Capture the cell that displays the provided text and extract its (x, y) central coordinate. 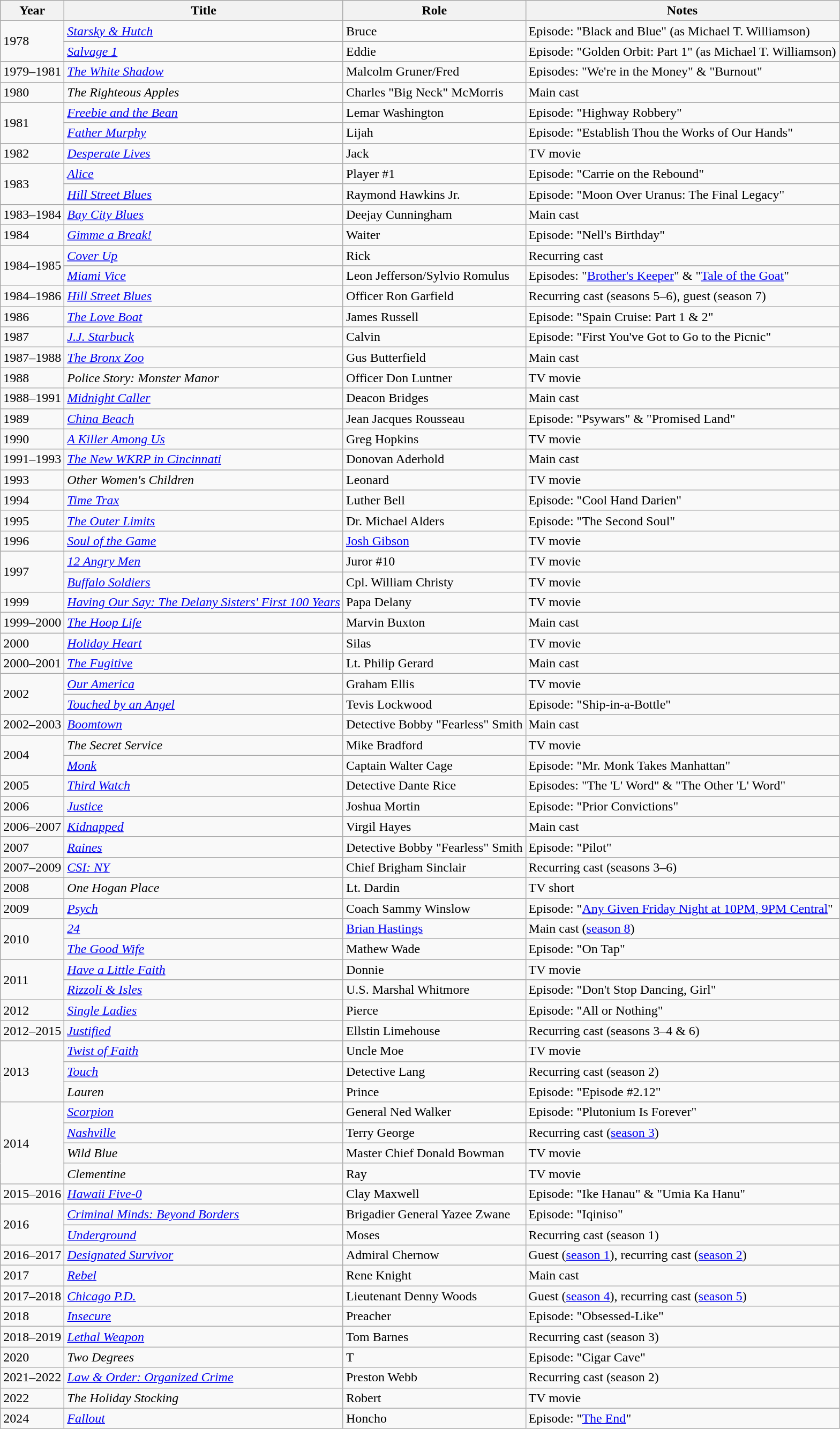
Juror #10 (434, 561)
Recurring cast (682, 256)
Eddie (434, 51)
1999 (32, 602)
Deejay Cunningham (434, 214)
Midnight Caller (204, 398)
Ellstin Limehouse (434, 1031)
Lijah (434, 133)
Nashville (204, 1133)
Episode: "Cool Hand Darien" (682, 500)
Episode: "The End" (682, 1418)
Episode: "Establish Thou the Works of Our Hands" (682, 133)
Episode: "All or Nothing" (682, 1010)
1984–1985 (32, 266)
Charles "Big Neck" McMorris (434, 92)
Twist of Faith (204, 1051)
Kidnapped (204, 827)
Episode: "Nell's Birthday" (682, 235)
2012 (32, 1010)
Officer Ron Garfield (434, 296)
Other Women's Children (204, 480)
Miami Vice (204, 276)
1990 (32, 439)
The Secret Service (204, 745)
2008 (32, 888)
Episode: "Psywars" & "Promised Land" (682, 419)
Detective Dante Rice (434, 786)
Psych (204, 909)
Recurring cast (seasons 5–6), guest (season 7) (682, 296)
Malcolm Gruner/Fred (434, 72)
1986 (32, 317)
Bruce (434, 31)
The Good Wife (204, 949)
Boomtown (204, 725)
Episode: "Moon Over Uranus: The Final Legacy" (682, 194)
Admiral Chernow (434, 1255)
Recurring cast (season 1) (682, 1234)
2022 (32, 1398)
Honcho (434, 1418)
Title (204, 11)
2014 (32, 1143)
Prince (434, 1092)
1981 (32, 123)
Tom Barnes (434, 1337)
Virgil Hayes (434, 827)
Episode: "Cigar Cave" (682, 1357)
1999–2000 (32, 623)
Our America (204, 684)
Wild Blue (204, 1153)
Episode: "The Second Soul" (682, 520)
The Hoop Life (204, 623)
Gimme a Break! (204, 235)
Buffalo Soldiers (204, 582)
Criminal Minds: Beyond Borders (204, 1214)
Recurring cast (seasons 3–4 & 6) (682, 1031)
Guest (season 4), recurring cast (season 5) (682, 1296)
Deacon Bridges (434, 398)
Monk (204, 765)
Pierce (434, 1010)
Fallout (204, 1418)
Episode: "Ike Hanau" & "Umia Ka Hanu" (682, 1194)
Episodes: "Brother's Keeper" & "Tale of the Goat" (682, 276)
Recurring cast (seasons 3–6) (682, 867)
A Killer Among Us (204, 439)
Papa Delany (434, 602)
Episodes: "The 'L' Word" & "The Other 'L' Word" (682, 786)
General Ned Walker (434, 1112)
2015–2016 (32, 1194)
Player #1 (434, 174)
U.S. Marshal Whitmore (434, 990)
2024 (32, 1418)
Jean Jacques Rousseau (434, 419)
Police Story: Monster Manor (204, 378)
Episode: "Carrie on the Rebound" (682, 174)
Dr. Michael Alders (434, 520)
Episode: "Obsessed-Like" (682, 1316)
James Russell (434, 317)
Lt. Dardin (434, 888)
2012–2015 (32, 1031)
1991–1993 (32, 459)
Marvin Buxton (434, 623)
Brian Hastings (434, 929)
Terry George (434, 1133)
1984–1986 (32, 296)
Lethal Weapon (204, 1337)
Greg Hopkins (434, 439)
1978 (32, 41)
Third Watch (204, 786)
Lieutenant Denny Woods (434, 1296)
Two Degrees (204, 1357)
Episode: "Highway Robbery" (682, 113)
1980 (32, 92)
Detective Lang (434, 1071)
CSI: NY (204, 867)
Cover Up (204, 256)
Donovan Aderhold (434, 459)
Graham Ellis (434, 684)
Alice (204, 174)
1987–1988 (32, 358)
Tevis Lockwood (434, 704)
Soul of the Game (204, 541)
1989 (32, 419)
Silas (434, 643)
Clementine (204, 1173)
Episode: "Black and Blue" (as Michael T. Williamson) (682, 31)
2007–2009 (32, 867)
Freebie and the Bean (204, 113)
Hawaii Five-0 (204, 1194)
Rene Knight (434, 1276)
1987 (32, 337)
2021–2022 (32, 1378)
Jack (434, 153)
Moses (434, 1234)
Time Trax (204, 500)
2017–2018 (32, 1296)
Captain Walter Cage (434, 765)
Joshua Mortin (434, 806)
Father Murphy (204, 133)
2006 (32, 806)
Insecure (204, 1316)
1997 (32, 571)
1993 (32, 480)
China Beach (204, 419)
2011 (32, 980)
Josh Gibson (434, 541)
The Righteous Apples (204, 92)
2018 (32, 1316)
The Bronx Zoo (204, 358)
1996 (32, 541)
Guest (season 1), recurring cast (season 2) (682, 1255)
Main cast (season 8) (682, 929)
Preacher (434, 1316)
The White Shadow (204, 72)
Justice (204, 806)
Touch (204, 1071)
Episode: "Prior Convictions" (682, 806)
Episode: "Mr. Monk Takes Manhattan" (682, 765)
Leonard (434, 480)
T (434, 1357)
Lt. Philip Gerard (434, 664)
1983 (32, 184)
Role (434, 11)
One Hogan Place (204, 888)
Scorpion (204, 1112)
Justified (204, 1031)
2013 (32, 1071)
2004 (32, 755)
Leon Jefferson/Sylvio Romulus (434, 276)
Touched by an Angel (204, 704)
Single Ladies (204, 1010)
Holiday Heart (204, 643)
12 Angry Men (204, 561)
1979–1981 (32, 72)
Uncle Moe (434, 1051)
2020 (32, 1357)
2010 (32, 939)
Gus Butterfield (434, 358)
Episodes: "We're in the Money" & "Burnout" (682, 72)
1988 (32, 378)
Robert (434, 1398)
Raymond Hawkins Jr. (434, 194)
Mike Bradford (434, 745)
Episode: "Iqiniso" (682, 1214)
The New WKRP in Cincinnati (204, 459)
Calvin (434, 337)
2002–2003 (32, 725)
The Love Boat (204, 317)
Donnie (434, 970)
2017 (32, 1276)
Brigadier General Yazee Zwane (434, 1214)
Chief Brigham Sinclair (434, 867)
Rick (434, 256)
2016 (32, 1224)
1983–1984 (32, 214)
Salvage 1 (204, 51)
Officer Don Luntner (434, 378)
The Outer Limits (204, 520)
Notes (682, 11)
1988–1991 (32, 398)
Master Chief Donald Bowman (434, 1153)
2009 (32, 909)
Episode: "Any Given Friday Night at 10PM, 9PM Central" (682, 909)
Chicago P.D. (204, 1296)
Episode: "Golden Orbit: Part 1" (as Michael T. Williamson) (682, 51)
Preston Webb (434, 1378)
2016–2017 (32, 1255)
Lemar Washington (434, 113)
Rebel (204, 1276)
Having Our Say: The Delany Sisters' First 100 Years (204, 602)
Lauren (204, 1092)
2006–2007 (32, 827)
2000 (32, 643)
Luther Bell (434, 500)
Waiter (434, 235)
24 (204, 929)
The Fugitive (204, 664)
Raines (204, 847)
2000–2001 (32, 664)
1984 (32, 235)
2018–2019 (32, 1337)
Episode: "Pilot" (682, 847)
1994 (32, 500)
Designated Survivor (204, 1255)
Have a Little Faith (204, 970)
The Holiday Stocking (204, 1398)
Underground (204, 1234)
Episode: "Episode #2.12" (682, 1092)
Episode: "Don't Stop Dancing, Girl" (682, 990)
Episode: "First You've Got to Go to the Picnic" (682, 337)
Episode: "Spain Cruise: Part 1 & 2" (682, 317)
Law & Order: Organized Crime (204, 1378)
Clay Maxwell (434, 1194)
2005 (32, 786)
Bay City Blues (204, 214)
1995 (32, 520)
Coach Sammy Winslow (434, 909)
2007 (32, 847)
Starsky & Hutch (204, 31)
Episode: "On Tap" (682, 949)
2002 (32, 694)
Episode: "Ship-in-a-Bottle" (682, 704)
Ray (434, 1173)
Cpl. William Christy (434, 582)
Episode: "Plutonium Is Forever" (682, 1112)
J.J. Starbuck (204, 337)
1982 (32, 153)
Year (32, 11)
Rizzoli & Isles (204, 990)
Desperate Lives (204, 153)
TV short (682, 888)
Mathew Wade (434, 949)
